From the cell containing the given text, extract its center point as (X, Y) coordinate. 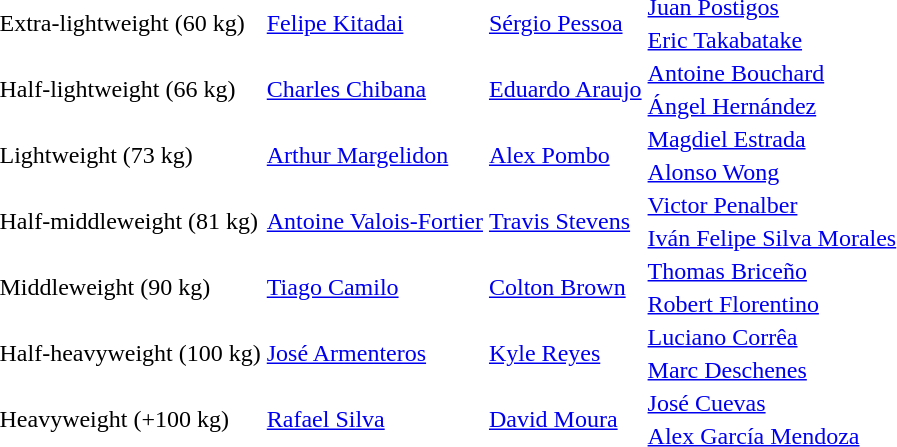
Charles Chibana (374, 90)
Colton Brown (565, 288)
José Armenteros (374, 354)
Antoine Valois-Fortier (374, 222)
Alex Pombo (565, 156)
Arthur Margelidon (374, 156)
Kyle Reyes (565, 354)
Eduardo Araujo (565, 90)
Tiago Camilo (374, 288)
Travis Stevens (565, 222)
